Provide the [X, Y] coordinate of the cell's center where the given text is located.  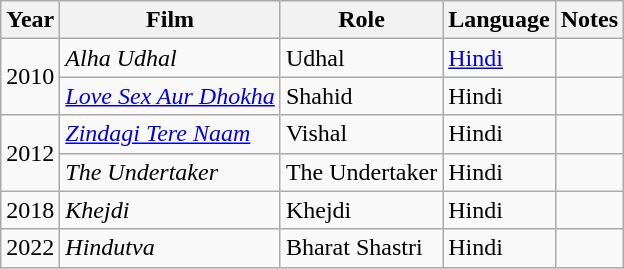
Role [361, 20]
Year [30, 20]
Notes [589, 20]
Shahid [361, 96]
Language [499, 20]
Udhal [361, 58]
Hindutva [170, 248]
Bharat Shastri [361, 248]
2010 [30, 77]
Film [170, 20]
2012 [30, 153]
2022 [30, 248]
Zindagi Tere Naam [170, 134]
Alha Udhal [170, 58]
Love Sex Aur Dhokha [170, 96]
Vishal [361, 134]
2018 [30, 210]
